Determine the [X, Y] coordinate at the center of the cell enclosing the given text.  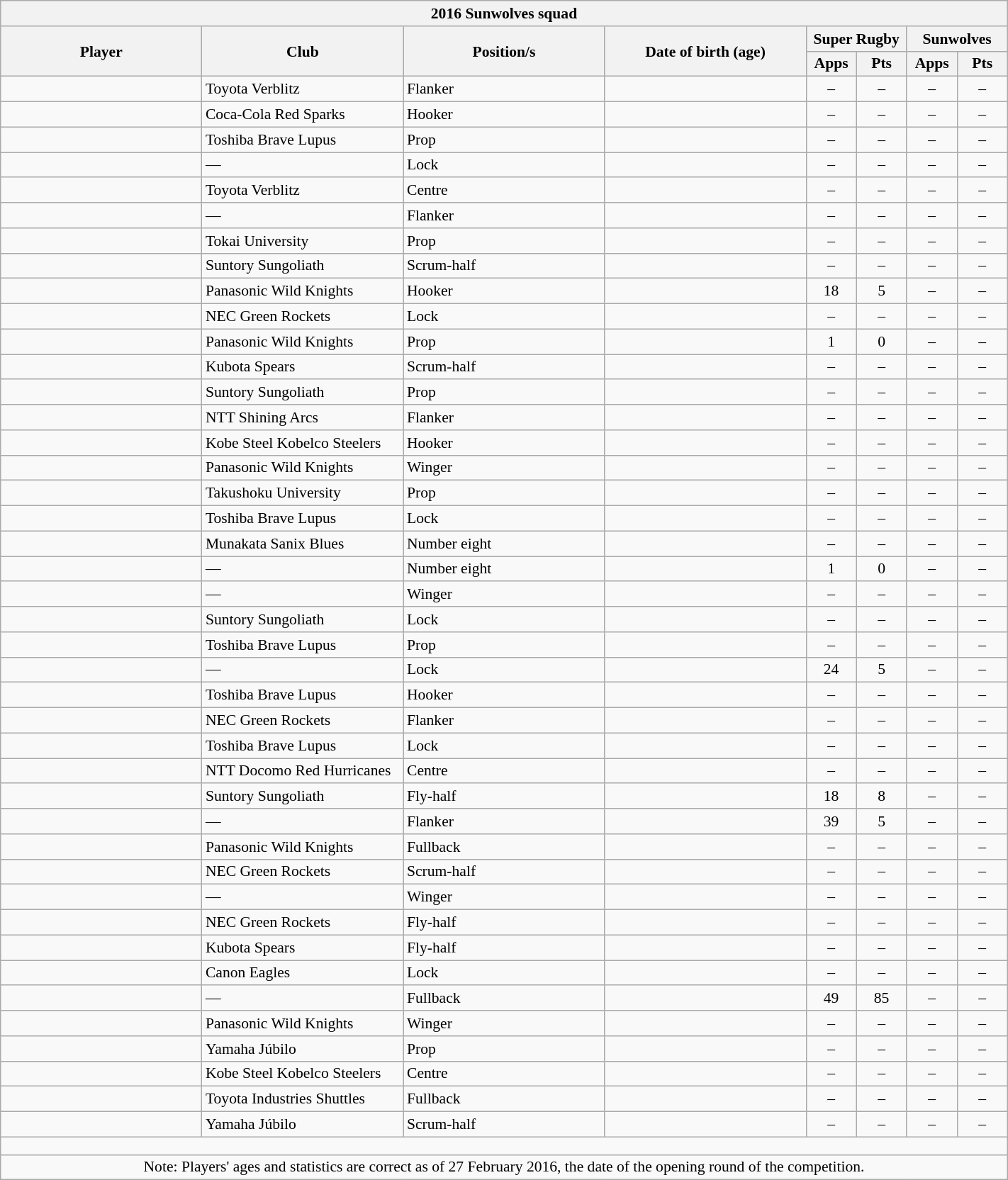
Sunwolves [957, 39]
Toyota Industries Shuttles [303, 1099]
49 [831, 999]
NTT Shining Arcs [303, 417]
85 [882, 999]
Munakata Sanix Blues [303, 544]
Takushoku University [303, 493]
Coca-Cola Red Sparks [303, 115]
Club [303, 51]
24 [831, 670]
Super Rugby [856, 39]
Position/s [504, 51]
Canon Eagles [303, 973]
Tokai University [303, 241]
Date of birth (age) [705, 51]
Player [101, 51]
8 [882, 797]
Note: Players' ages and statistics are correct as of 27 February 2016, the date of the opening round of the competition. [504, 1167]
2016 Sunwolves squad [504, 13]
39 [831, 821]
NTT Docomo Red Hurricanes [303, 771]
